Provide the [X, Y] coordinate of the cell's center where the given text is located.  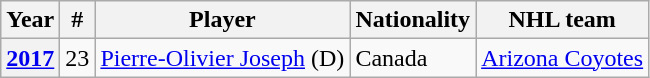
Player [222, 20]
Nationality [413, 20]
2017 [30, 58]
Pierre-Olivier Joseph (D) [222, 58]
Year [30, 20]
Canada [413, 58]
23 [78, 58]
# [78, 20]
Arizona Coyotes [562, 58]
NHL team [562, 20]
